Return the [X, Y] coordinate for the center point of the cell that contains the specified text.  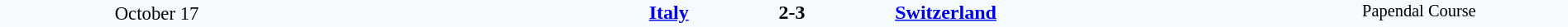
October 17 [157, 13]
Papendal Course [1419, 13]
Italy [501, 12]
2-3 [791, 12]
Switzerland [1082, 12]
